Output the [X, Y] coordinate of the center of the cell containing the given text.  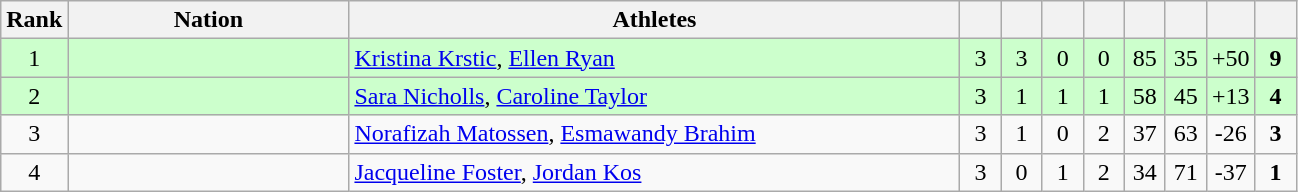
45 [1186, 96]
9 [1276, 58]
+50 [1230, 58]
Kristina Krstic, Ellen Ryan [654, 58]
85 [1144, 58]
71 [1186, 172]
Jacqueline Foster, Jordan Kos [654, 172]
58 [1144, 96]
Sara Nicholls, Caroline Taylor [654, 96]
63 [1186, 134]
+13 [1230, 96]
-37 [1230, 172]
-26 [1230, 134]
Norafizah Matossen, Esmawandy Brahim [654, 134]
Nation [208, 20]
37 [1144, 134]
35 [1186, 58]
Athletes [654, 20]
Rank [34, 20]
34 [1144, 172]
